Capture the cell that displays the provided text and extract its (x, y) central coordinate. 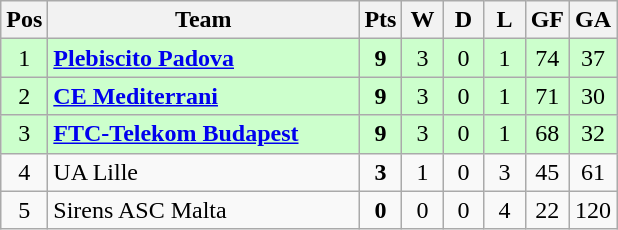
22 (547, 210)
74 (547, 58)
D (464, 20)
71 (547, 96)
CE Mediterrani (204, 96)
UA Lille (204, 172)
30 (594, 96)
Sirens ASC Malta (204, 210)
68 (547, 134)
5 (24, 210)
L (504, 20)
45 (547, 172)
GA (594, 20)
Plebiscito Padova (204, 58)
2 (24, 96)
Pos (24, 20)
Team (204, 20)
32 (594, 134)
37 (594, 58)
61 (594, 172)
FTC-Telekom Budapest (204, 134)
W (422, 20)
GF (547, 20)
120 (594, 210)
Pts (380, 20)
